Pinpoint the cell where the given text exists, returning its (X, Y) midpoint coordinate. 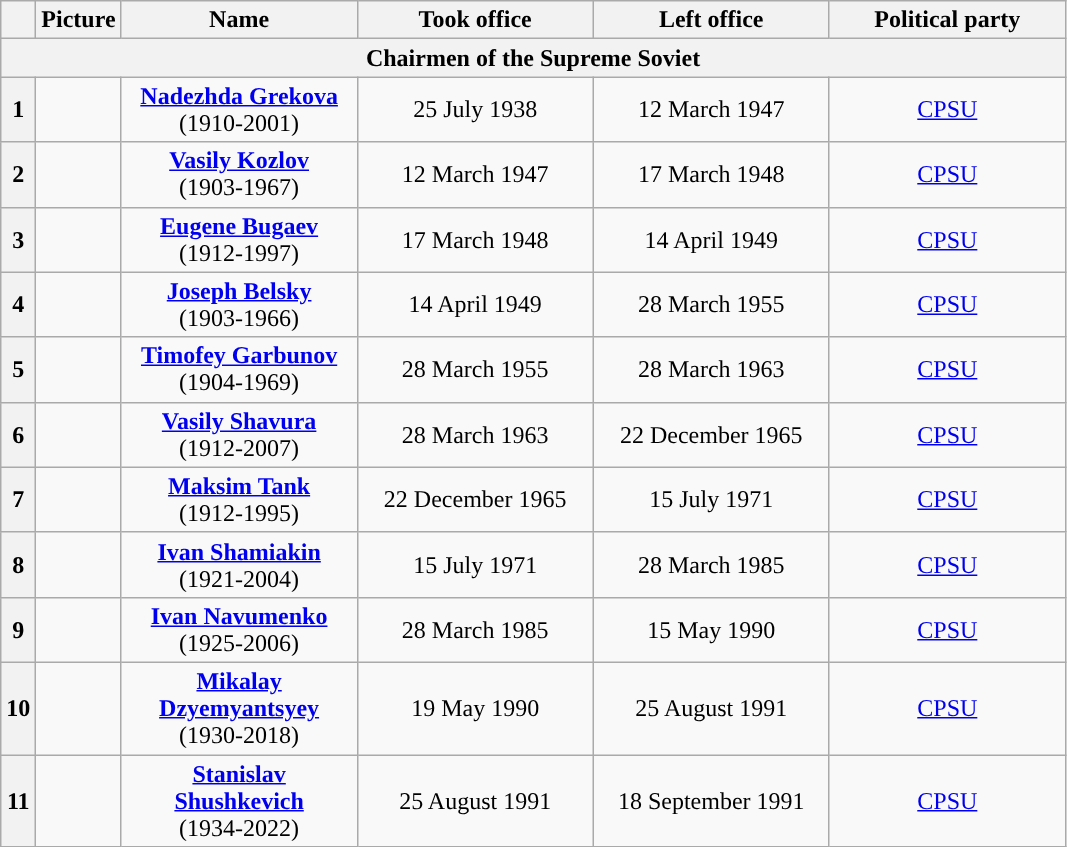
Nadezhda Grekova(1910-2001) (239, 110)
Left office (711, 20)
7 (18, 500)
Ivan Navumenko(1925-2006) (239, 630)
Vasily Kozlov(1903-1967) (239, 174)
Chairmen of the Supreme Soviet (534, 58)
Stanislav Shushkevich(1934-2022) (239, 800)
Joseph Belsky(1903-1966) (239, 304)
1 (18, 110)
10 (18, 708)
5 (18, 370)
Name (239, 20)
Eugene Bugaev(1912-1997) (239, 240)
8 (18, 564)
11 (18, 800)
19 May 1990 (475, 708)
Political party (947, 20)
Maksim Tank(1912-1995) (239, 500)
Vasily Shavura(1912-2007) (239, 434)
Mikalay Dzyemyantsyey(1930-2018) (239, 708)
25 July 1938 (475, 110)
18 September 1991 (711, 800)
Timofey Garbunov(1904-1969) (239, 370)
6 (18, 434)
2 (18, 174)
Ivan Shamiakin(1921-2004) (239, 564)
Took office (475, 20)
4 (18, 304)
3 (18, 240)
Picture (78, 20)
9 (18, 630)
15 May 1990 (711, 630)
